Identify which cell holds the provided text, then report its (x, y) central coordinate. 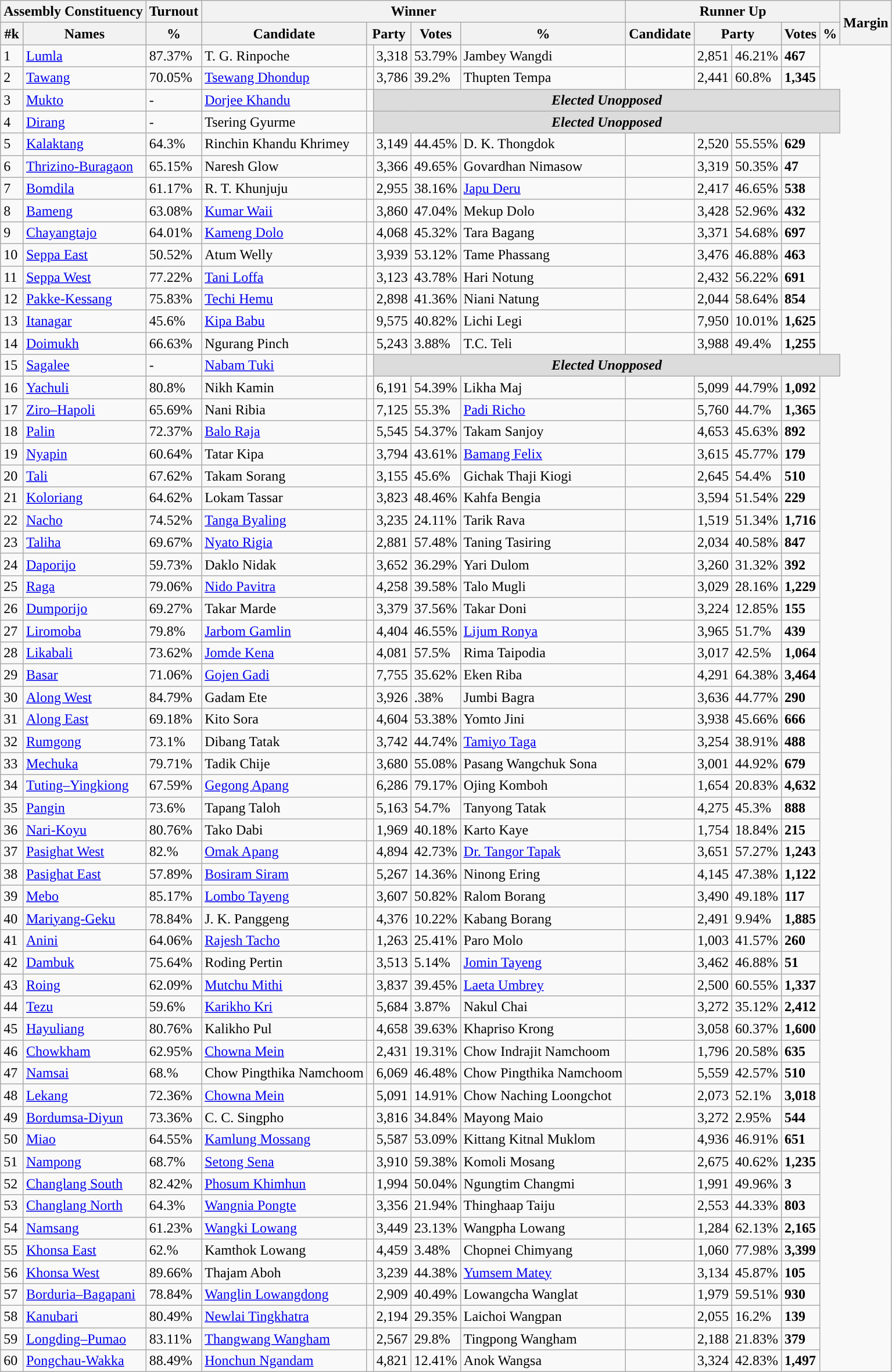
2,500 (712, 985)
3,786 (392, 78)
49.65% (436, 166)
Ziro–Hapoli (84, 410)
Borduria–Bagapani (84, 1294)
4,258 (392, 586)
R. T. Khunjuju (284, 188)
4,068 (392, 232)
1,345 (801, 78)
2,955 (392, 188)
3,490 (712, 896)
803 (801, 1206)
Kalaktang (84, 144)
11 (12, 277)
Kamlung Mossang (284, 1140)
Kumar Waii (284, 210)
3,318 (392, 56)
43.61% (436, 454)
52.96% (757, 210)
Tame Phassang (543, 255)
2,417 (712, 188)
64.62% (174, 498)
847 (801, 542)
67.62% (174, 476)
5,545 (392, 432)
3,816 (392, 1117)
85.17% (174, 896)
44 (12, 1007)
35 (12, 808)
1,716 (801, 520)
55.55% (757, 144)
55 (12, 1250)
1,625 (801, 321)
2,034 (712, 542)
28.16% (757, 586)
3,988 (712, 343)
Thrizino-Buragaon (84, 166)
45.3% (757, 808)
C. C. Singpho (284, 1117)
2.95% (757, 1117)
3,449 (392, 1228)
5,559 (712, 1073)
1,064 (801, 653)
3,399 (801, 1250)
3,428 (712, 210)
74.52% (174, 520)
79.71% (174, 764)
3,615 (712, 454)
4,291 (712, 675)
544 (801, 1117)
Lumla (84, 56)
52 (12, 1184)
42 (12, 962)
1,235 (801, 1162)
Tarik Rava (543, 520)
Takam Sorang (284, 476)
44.38% (436, 1272)
1,092 (801, 388)
1,003 (712, 940)
Eken Riba (543, 675)
50 (12, 1140)
3,652 (392, 564)
Winner (414, 12)
Nabam Tuki (284, 366)
Wangki Lowang (284, 1228)
51.7% (757, 631)
42.5% (757, 653)
Chowkham (84, 1051)
20.58% (757, 1051)
Tali (84, 476)
Yari Dulom (543, 564)
629 (801, 144)
1 (12, 56)
Laeta Umbrey (543, 985)
53.09% (436, 1140)
379 (801, 1338)
46.91% (757, 1140)
1,263 (392, 940)
2,898 (392, 299)
49.96% (757, 1184)
47.38% (757, 874)
79.06% (174, 586)
64.01% (174, 232)
Tatar Kipa (284, 454)
Pasang Wangchuk Sona (543, 764)
42.57% (757, 1073)
5,091 (392, 1095)
10.01% (757, 321)
Ralom Borang (543, 896)
3,513 (392, 962)
3,464 (801, 675)
3,224 (712, 608)
Naresh Glow (284, 166)
3,319 (712, 166)
Anok Wangsa (543, 1361)
T.C. Teli (543, 343)
5.14% (436, 962)
Seppa West (84, 277)
#k (12, 34)
31 (12, 719)
5 (12, 144)
73.6% (174, 808)
Kito Sora (284, 719)
64.06% (174, 940)
50.04% (436, 1184)
Runner Up (733, 12)
88.49% (174, 1361)
44.92% (757, 764)
139 (801, 1316)
45.77% (757, 454)
Pasighat West (84, 852)
Niani Natung (543, 299)
Kabang Borang (543, 918)
38 (12, 874)
Karto Kaye (543, 830)
22 (12, 520)
14.91% (436, 1095)
Tadik Chije (284, 764)
2,881 (392, 542)
1,991 (712, 1184)
60.64% (174, 454)
70.05% (174, 78)
61.17% (174, 188)
60.55% (757, 985)
Mechuka (84, 764)
3,371 (712, 232)
49.4% (757, 343)
40.18% (436, 830)
7,125 (392, 410)
Tawang (84, 78)
1,365 (801, 410)
4,459 (392, 1250)
Turnout (174, 12)
1,796 (712, 1051)
6 (12, 166)
Omak Apang (284, 852)
57 (12, 1294)
38.91% (757, 741)
Atum Welly (284, 255)
62.09% (174, 985)
260 (801, 940)
Khapriso Krong (543, 1029)
Ninong Ering (543, 874)
39.63% (436, 1029)
64.38% (757, 675)
117 (801, 896)
72.37% (174, 432)
439 (801, 631)
Koloriang (84, 498)
54.39% (436, 388)
45.87% (757, 1272)
Gojen Gadi (284, 675)
43.78% (436, 277)
21.94% (436, 1206)
55.3% (436, 410)
Dibang Tatak (284, 741)
77.22% (174, 277)
Kalikho Pul (284, 1029)
Margin (866, 23)
679 (801, 764)
3,636 (712, 697)
60 (12, 1361)
2,431 (392, 1051)
4,653 (712, 432)
29.35% (436, 1316)
Namsang (84, 1228)
Mariyang-Geku (84, 918)
3,239 (392, 1272)
Takam Sanjoy (543, 432)
1,497 (801, 1361)
3,462 (712, 962)
51.34% (757, 520)
3,254 (712, 741)
36 (12, 830)
71.06% (174, 675)
Jambey Wangdi (543, 56)
46.65% (757, 188)
Nani Ribia (284, 410)
Pakke-Kessang (84, 299)
Rinchin Khandu Khrimey (284, 144)
Pongchau-Wakka (84, 1361)
Likha Maj (543, 388)
1,122 (801, 874)
73.36% (174, 1117)
29.8% (436, 1338)
2,432 (712, 277)
892 (801, 432)
4,275 (712, 808)
19.31% (436, 1051)
Tsewang Dhondup (284, 78)
6,286 (392, 786)
3,794 (392, 454)
39.2% (436, 78)
Yomto Jini (543, 719)
57.48% (436, 542)
19 (12, 454)
75.83% (174, 299)
3.48% (436, 1250)
Nyato Rigia (284, 542)
Sagalee (84, 366)
1,754 (712, 830)
651 (801, 1140)
Khonsa East (84, 1250)
Thajam Aboh (284, 1272)
57.89% (174, 874)
84.79% (174, 697)
55.08% (436, 764)
4,081 (392, 653)
Padi Richo (543, 410)
40.82% (436, 321)
59 (12, 1338)
Lowangcha Wanglat (543, 1294)
1,654 (712, 786)
80.49% (174, 1316)
23 (12, 542)
10.22% (436, 918)
Rima Taipodia (543, 653)
2,441 (712, 78)
58.64% (757, 299)
12.41% (436, 1361)
3,123 (392, 277)
Seppa East (84, 255)
Kahfa Bengia (543, 498)
29 (12, 675)
Thinghaap Taiju (543, 1206)
41.57% (757, 940)
Chow Naching Loongchot (543, 1095)
Govardhan Nimasow (543, 166)
2,055 (712, 1316)
34 (12, 786)
38.16% (436, 188)
6,191 (392, 388)
155 (801, 608)
40.62% (757, 1162)
59.38% (436, 1162)
3,260 (712, 564)
39.58% (436, 586)
4,936 (712, 1140)
54.37% (436, 432)
1,255 (801, 343)
2,553 (712, 1206)
Likabali (84, 653)
Mayong Maio (543, 1117)
30 (12, 697)
23.13% (436, 1228)
Bordumsa-Diyun (84, 1117)
7,755 (392, 675)
2,412 (801, 1007)
37 (12, 852)
54.4% (757, 476)
18 (12, 432)
15 (12, 366)
5,587 (392, 1140)
40 (12, 918)
Palin (84, 432)
62.% (174, 1250)
39.45% (436, 985)
215 (801, 830)
Ngungtim Changmi (543, 1184)
3,235 (392, 520)
21 (12, 498)
Roing (84, 985)
Bamang Felix (543, 454)
75.64% (174, 962)
60.37% (757, 1029)
Kipa Babu (284, 321)
Roding Pertin (284, 962)
Honchun Ngandam (284, 1361)
82.% (174, 852)
7 (12, 188)
3,823 (392, 498)
Kanubari (84, 1316)
53.38% (436, 719)
Dr. Tangor Tapak (543, 852)
Japu Deru (543, 188)
68.7% (174, 1162)
3,356 (392, 1206)
48 (12, 1095)
Lichi Legi (543, 321)
49 (12, 1117)
Jumbi Bagra (543, 697)
3,860 (392, 210)
36.29% (436, 564)
33 (12, 764)
2,675 (712, 1162)
65.15% (174, 166)
54.7% (436, 808)
25 (12, 586)
87.37% (174, 56)
229 (801, 498)
463 (801, 255)
3,324 (712, 1361)
61.23% (174, 1228)
Tamiyo Taga (543, 741)
44.33% (757, 1206)
3.88% (436, 343)
3,379 (392, 608)
56.22% (757, 277)
Miao (84, 1140)
17 (12, 410)
3,680 (392, 764)
3,018 (801, 1095)
Paro Molo (543, 940)
77.98% (757, 1250)
80.8% (174, 388)
3,001 (712, 764)
2,165 (801, 1228)
Taning Tasiring (543, 542)
46 (12, 1051)
Lekang (84, 1095)
21.83% (757, 1338)
53 (12, 1206)
3,939 (392, 255)
40.58% (757, 542)
2,491 (712, 918)
7,950 (712, 321)
57.27% (757, 852)
20 (12, 476)
3,017 (712, 653)
D. K. Thongdok (543, 144)
290 (801, 697)
J. K. Panggeng (284, 918)
1,229 (801, 586)
105 (801, 1272)
Tani Loffa (284, 277)
46.55% (436, 631)
3.87% (436, 1007)
Taliha (84, 542)
18.84% (757, 830)
3,594 (712, 498)
44.7% (757, 410)
1,969 (392, 830)
Nikh Kamin (284, 388)
31.32% (757, 564)
1,337 (801, 985)
2,851 (712, 56)
3,029 (712, 586)
888 (801, 808)
Rajesh Tacho (284, 940)
24 (12, 564)
Pangin (84, 808)
3,476 (712, 255)
Dorjee Khandu (284, 100)
41 (12, 940)
2,567 (392, 1338)
Laichoi Wangpan (543, 1316)
Namsai (84, 1073)
Mutchu Mithi (284, 985)
59.6% (174, 1007)
Dambuk (84, 962)
Kameng Dolo (284, 232)
5,243 (392, 343)
8 (12, 210)
24.11% (436, 520)
Lokam Tassar (284, 498)
Kittang Kitnal Muklom (543, 1140)
62.95% (174, 1051)
27 (12, 631)
4,604 (392, 719)
42.73% (436, 852)
4 (12, 122)
Tsering Gyurme (284, 122)
3,965 (712, 631)
12 (12, 299)
3,134 (712, 1272)
69.27% (174, 608)
Nakul Chai (543, 1007)
3,607 (392, 896)
Newlai Tingkhatra (284, 1316)
3,155 (392, 476)
Bameng (84, 210)
57.5% (436, 653)
Karikho Kri (284, 1007)
Mekup Dolo (543, 210)
Gadam Ete (284, 697)
35.12% (757, 1007)
50.52% (174, 255)
20.83% (757, 786)
37.56% (436, 608)
4,145 (712, 874)
Mebo (84, 896)
.38% (436, 697)
9,575 (392, 321)
2,194 (392, 1316)
Names (84, 34)
Doimukh (84, 343)
2,520 (712, 144)
69.67% (174, 542)
59.73% (174, 564)
26 (12, 608)
1,284 (712, 1228)
62.13% (757, 1228)
4,821 (392, 1361)
Liromoba (84, 631)
Longding–Pumao (84, 1338)
Chow Indrajit Namchoom (543, 1051)
89.66% (174, 1272)
43 (12, 985)
Talo Mugli (543, 586)
2,188 (712, 1338)
3,938 (712, 719)
1,994 (392, 1184)
5,684 (392, 1007)
46.21% (757, 56)
9 (12, 232)
Wangnia Pongte (284, 1206)
467 (801, 56)
Techi Hemu (284, 299)
Tara Bagang (543, 232)
67.59% (174, 786)
3,837 (392, 985)
Takar Marde (284, 608)
64.55% (174, 1140)
49.18% (757, 896)
Gegong Apang (284, 786)
4,376 (392, 918)
56 (12, 1272)
4,894 (392, 852)
Along East (84, 719)
Jomde Kena (284, 653)
179 (801, 454)
Tapang Taloh (284, 808)
48.46% (436, 498)
50.35% (757, 166)
Anini (84, 940)
47.04% (436, 210)
4,658 (392, 1029)
Chayangtajo (84, 232)
Bosiram Siram (284, 874)
5,163 (392, 808)
3,366 (392, 166)
68.% (174, 1073)
Tingpong Wangham (543, 1338)
45.66% (757, 719)
51.54% (757, 498)
Balo Raja (284, 432)
Bomdila (84, 188)
Takar Doni (543, 608)
Tanga Byaling (284, 520)
73.62% (174, 653)
Wangpha Lowang (543, 1228)
1,979 (712, 1294)
46.48% (436, 1073)
44.79% (757, 388)
44.45% (436, 144)
Kamthok Lowang (284, 1250)
392 (801, 564)
45.32% (436, 232)
Raga (84, 586)
Phosum Khimhun (284, 1184)
2,909 (392, 1294)
Changlang South (84, 1184)
32 (12, 741)
12.85% (757, 608)
82.42% (174, 1184)
69.18% (174, 719)
Mukto (84, 100)
53.79% (436, 56)
79.17% (436, 786)
16 (12, 388)
4,632 (801, 786)
Nyapin (84, 454)
3,742 (392, 741)
Basar (84, 675)
Gichak Thaji Kiogi (543, 476)
Rumgong (84, 741)
Yachuli (84, 388)
44.74% (436, 741)
Dirang (84, 122)
Lombo Tayeng (284, 896)
Along West (84, 697)
65.69% (174, 410)
697 (801, 232)
4,404 (392, 631)
Nampong (84, 1162)
66.63% (174, 343)
50.82% (436, 896)
40.49% (436, 1294)
52.1% (757, 1095)
Nacho (84, 520)
538 (801, 188)
Tako Dabi (284, 830)
45.63% (757, 432)
432 (801, 210)
3,149 (392, 144)
14.36% (436, 874)
5,760 (712, 410)
10 (12, 255)
63.08% (174, 210)
83.11% (174, 1338)
Setong Sena (284, 1162)
Daporijo (84, 564)
28 (12, 653)
Khonsa West (84, 1272)
14 (12, 343)
42.83% (757, 1361)
Hari Notung (543, 277)
Wanglin Lowangdong (284, 1294)
34.84% (436, 1117)
54.68% (757, 232)
Tuting–Yingkiong (84, 786)
Tanyong Tatak (543, 808)
1,600 (801, 1029)
1,885 (801, 918)
Itanagar (84, 321)
Daklo Nidak (284, 564)
Ojing Komboh (543, 786)
41.36% (436, 299)
Tezu (84, 1007)
2,645 (712, 476)
5,099 (712, 388)
Thupten Tempa (543, 78)
Lijum Ronya (543, 631)
930 (801, 1294)
Hayuliang (84, 1029)
45 (12, 1029)
488 (801, 741)
2,044 (712, 299)
Chopnei Chimyang (543, 1250)
5,267 (392, 874)
13 (12, 321)
54 (12, 1228)
1,243 (801, 852)
3,926 (392, 697)
Thangwang Wangham (284, 1338)
Assembly Constituency (73, 12)
3,651 (712, 852)
59.51% (757, 1294)
1,060 (712, 1250)
Yumsem Matey (543, 1272)
53.12% (436, 255)
35.62% (436, 675)
60.8% (757, 78)
3,910 (392, 1162)
2 (12, 78)
58 (12, 1316)
854 (801, 299)
Komoli Mosang (543, 1162)
T. G. Rinpoche (284, 56)
Jomin Tayeng (543, 962)
666 (801, 719)
Dumporijo (84, 608)
Nari-Koyu (84, 830)
72.36% (174, 1095)
1,519 (712, 520)
Changlang North (84, 1206)
2,073 (712, 1095)
Nido Pavitra (284, 586)
25.41% (436, 940)
Ngurang Pinch (284, 343)
73.1% (174, 741)
9.94% (757, 918)
39 (12, 896)
Pasighat East (84, 874)
16.2% (757, 1316)
3,058 (712, 1029)
691 (801, 277)
635 (801, 1051)
6,069 (392, 1073)
Jarbom Gamlin (284, 631)
79.8% (174, 631)
44.77% (757, 697)
